Extract the [X, Y] coordinate from the center of the cell holding the provided text.  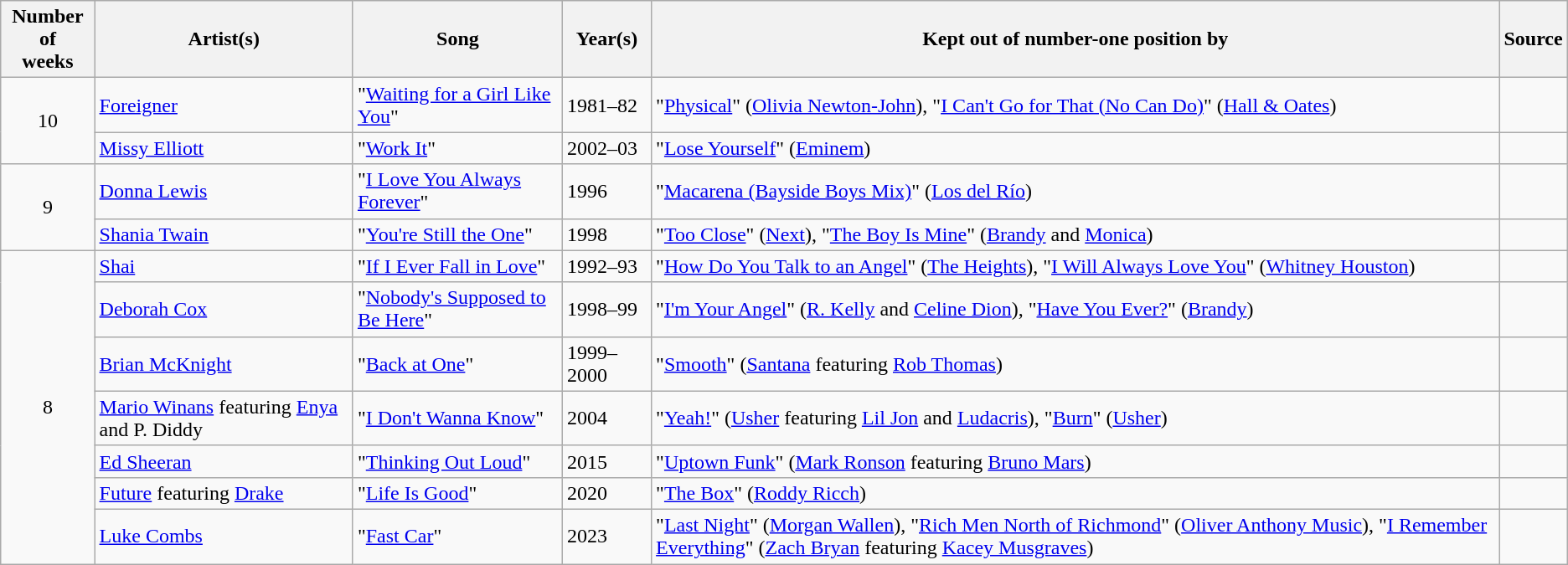
Deborah Cox [224, 310]
Shania Twain [224, 234]
Mario Winans featuring Enya and P. Diddy [224, 419]
1998 [606, 234]
"Macarena (Bayside Boys Mix)" (Los del Río) [1075, 191]
Future featuring Drake [224, 493]
"Fast Car" [457, 536]
10 [48, 121]
Foreigner [224, 105]
Year(s) [606, 39]
"Work It" [457, 148]
Brian McKnight [224, 363]
Luke Combs [224, 536]
"How Do You Talk to an Angel" (The Heights), "I Will Always Love You" (Whitney Houston) [1075, 266]
"Uptown Funk" (Mark Ronson featuring Bruno Mars) [1075, 461]
"Thinking Out Loud" [457, 461]
Song [457, 39]
2004 [606, 419]
"Nobody's Supposed to Be Here" [457, 310]
1996 [606, 191]
"Life Is Good" [457, 493]
Shai [224, 266]
8 [48, 407]
9 [48, 208]
"Waiting for a Girl Like You" [457, 105]
"You're Still the One" [457, 234]
"Lose Yourself" (Eminem) [1075, 148]
"Smooth" (Santana featuring Rob Thomas) [1075, 363]
Source [1533, 39]
"Too Close" (Next), "The Boy Is Mine" (Brandy and Monica) [1075, 234]
"I'm Your Angel" (R. Kelly and Celine Dion), "Have You Ever?" (Brandy) [1075, 310]
"I Love You Always Forever" [457, 191]
1998–99 [606, 310]
"If I Ever Fall in Love" [457, 266]
"Physical" (Olivia Newton-John), "I Can't Go for That (No Can Do)" (Hall & Oates) [1075, 105]
Missy Elliott [224, 148]
2020 [606, 493]
"Yeah!" (Usher featuring Lil Jon and Ludacris), "Burn" (Usher) [1075, 419]
1992–93 [606, 266]
Number of weeks [48, 39]
2002–03 [606, 148]
1999–2000 [606, 363]
1981–82 [606, 105]
2015 [606, 461]
Ed Sheeran [224, 461]
"Back at One" [457, 363]
"The Box" (Roddy Ricch) [1075, 493]
Artist(s) [224, 39]
"I Don't Wanna Know" [457, 419]
Kept out of number-one position by [1075, 39]
2023 [606, 536]
"Last Night" (Morgan Wallen), "Rich Men North of Richmond" (Oliver Anthony Music), "I Remember Everything" (Zach Bryan featuring Kacey Musgraves) [1075, 536]
Donna Lewis [224, 191]
